Return [x, y] of the center of cell containing provided text 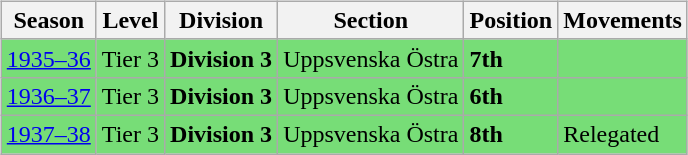
Level [130, 20]
6th [511, 96]
Position [511, 20]
1937–38 [48, 134]
Movements [623, 20]
Division [222, 20]
Season [48, 20]
Relegated [623, 134]
Section [371, 20]
1936–37 [48, 96]
8th [511, 134]
7th [511, 58]
1935–36 [48, 58]
